Return [X, Y] of the center of cell containing provided text 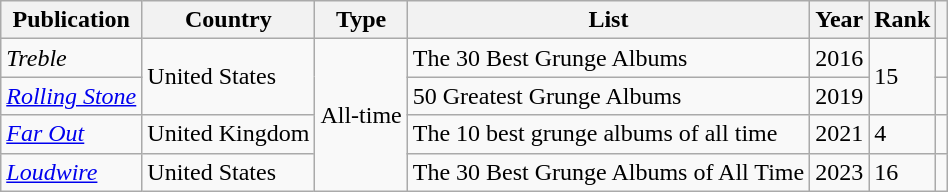
The 10 best grunge albums of all time [608, 134]
List [608, 20]
16 [902, 172]
2021 [840, 134]
Publication [72, 20]
United Kingdom [228, 134]
50 Greatest Grunge Albums [608, 96]
Country [228, 20]
Treble [72, 58]
The 30 Best Grunge Albums of All Time [608, 172]
Far Out [72, 134]
Rolling Stone [72, 96]
15 [902, 77]
Loudwire [72, 172]
The 30 Best Grunge Albums [608, 58]
2023 [840, 172]
Type [361, 20]
2019 [840, 96]
All-time [361, 115]
2016 [840, 58]
4 [902, 134]
Rank [902, 20]
Year [840, 20]
